From the cell containing the given text, extract its center point as [X, Y] coordinate. 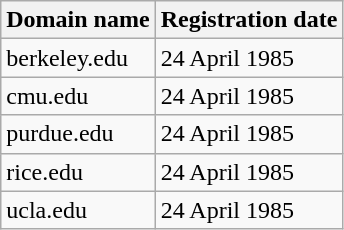
ucla.edu [78, 210]
berkeley.edu [78, 58]
rice.edu [78, 172]
purdue.edu [78, 134]
Domain name [78, 20]
Registration date [249, 20]
cmu.edu [78, 96]
